Detect which cell encompasses the target text, then output its [X, Y] center coordinate. 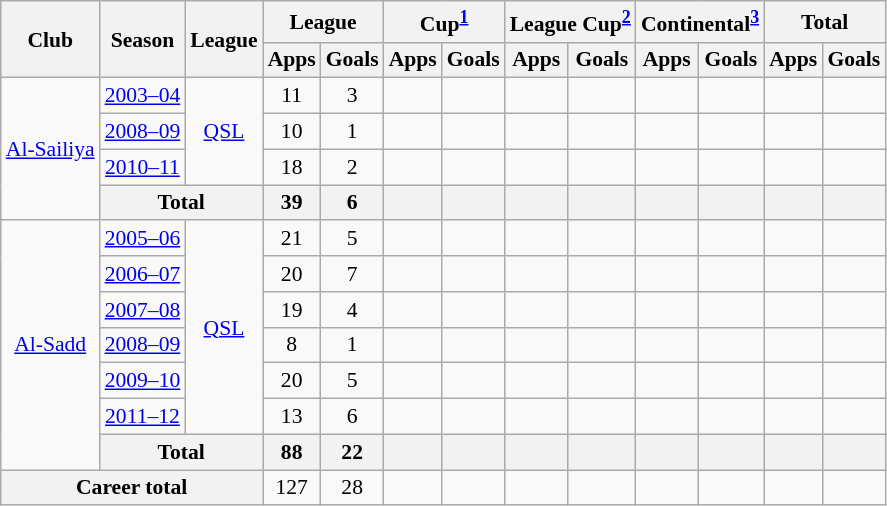
28 [352, 488]
10 [292, 132]
7 [352, 274]
21 [292, 239]
Club [50, 40]
Career total [132, 488]
League Cup2 [570, 22]
Al-Sailiya [50, 149]
Al-Sadd [50, 346]
11 [292, 96]
Continental3 [700, 22]
19 [292, 310]
2009–10 [143, 381]
39 [292, 203]
2 [352, 167]
4 [352, 310]
8 [292, 345]
18 [292, 167]
127 [292, 488]
13 [292, 417]
2010–11 [143, 167]
22 [352, 452]
2003–04 [143, 96]
2011–12 [143, 417]
3 [352, 96]
Cup1 [444, 22]
88 [292, 452]
2007–08 [143, 310]
2005–06 [143, 239]
Season [143, 40]
2006–07 [143, 274]
